Locate the cell with the specified text and output its (X, Y) center coordinate. 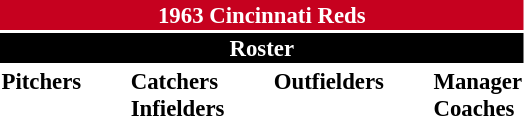
Roster (262, 48)
1963 Cincinnati Reds (262, 15)
